Extract the [X, Y] coordinate from the center of the cell holding the provided text.  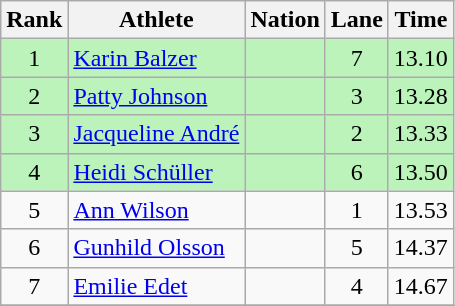
13.50 [420, 172]
Patty Johnson [156, 96]
Karin Balzer [156, 58]
Gunhild Olsson [156, 248]
Lane [356, 20]
13.53 [420, 210]
Rank [34, 20]
14.67 [420, 286]
Time [420, 20]
Emilie Edet [156, 286]
13.10 [420, 58]
Heidi Schüller [156, 172]
Athlete [156, 20]
14.37 [420, 248]
Jacqueline André [156, 134]
Ann Wilson [156, 210]
13.33 [420, 134]
Nation [285, 20]
13.28 [420, 96]
